Extract the (x, y) coordinate from the center of the cell holding the provided text.  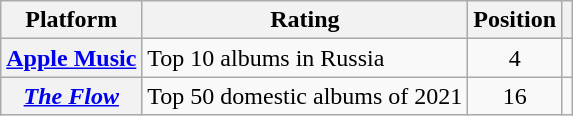
Top 50 domestic albums of 2021 (305, 96)
Apple Music (72, 58)
Platform (72, 20)
Position (515, 20)
16 (515, 96)
Top 10 albums in Russia (305, 58)
The Flow (72, 96)
Rating (305, 20)
4 (515, 58)
